Find where the given text appears and provide that cell's center as (x, y) coordinate. 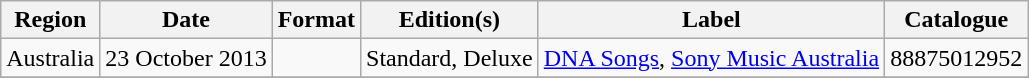
88875012952 (956, 58)
Standard, Deluxe (450, 58)
Label (711, 20)
Edition(s) (450, 20)
Australia (50, 58)
23 October 2013 (186, 58)
Format (316, 20)
Date (186, 20)
Catalogue (956, 20)
Region (50, 20)
DNA Songs, Sony Music Australia (711, 58)
